Detect which cell encompasses the target text, then output its [x, y] center coordinate. 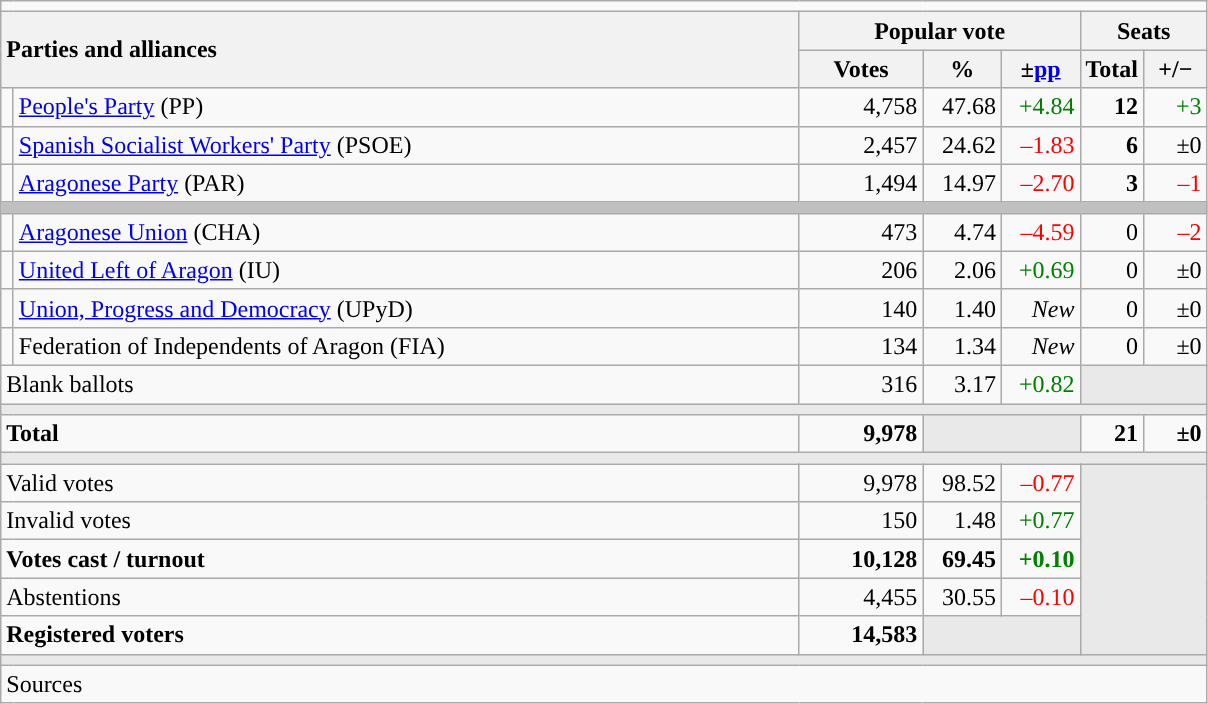
People's Party (PP) [406, 107]
Votes [861, 69]
Federation of Independents of Aragon (FIA) [406, 346]
+0.77 [1040, 521]
206 [861, 270]
1.34 [962, 346]
21 [1112, 434]
Blank ballots [400, 384]
30.55 [962, 597]
140 [861, 308]
Parties and alliances [400, 50]
12 [1112, 107]
+3 [1176, 107]
Votes cast / turnout [400, 559]
Sources [604, 684]
14,583 [861, 635]
Invalid votes [400, 521]
–0.10 [1040, 597]
134 [861, 346]
1.40 [962, 308]
% [962, 69]
4,758 [861, 107]
24.62 [962, 145]
1.48 [962, 521]
3.17 [962, 384]
Aragonese Party (PAR) [406, 183]
+/− [1176, 69]
150 [861, 521]
47.68 [962, 107]
+0.69 [1040, 270]
316 [861, 384]
1,494 [861, 183]
United Left of Aragon (IU) [406, 270]
+0.10 [1040, 559]
Aragonese Union (CHA) [406, 232]
Spanish Socialist Workers' Party (PSOE) [406, 145]
–1 [1176, 183]
3 [1112, 183]
+4.84 [1040, 107]
Registered voters [400, 635]
±pp [1040, 69]
10,128 [861, 559]
4,455 [861, 597]
473 [861, 232]
4.74 [962, 232]
–2 [1176, 232]
Union, Progress and Democracy (UPyD) [406, 308]
Abstentions [400, 597]
+0.82 [1040, 384]
98.52 [962, 483]
–1.83 [1040, 145]
Valid votes [400, 483]
–2.70 [1040, 183]
2,457 [861, 145]
2.06 [962, 270]
6 [1112, 145]
14.97 [962, 183]
–4.59 [1040, 232]
Popular vote [940, 31]
69.45 [962, 559]
Seats [1144, 31]
–0.77 [1040, 483]
